Provide the (X, Y) coordinate of the cell's center where the given text is located.  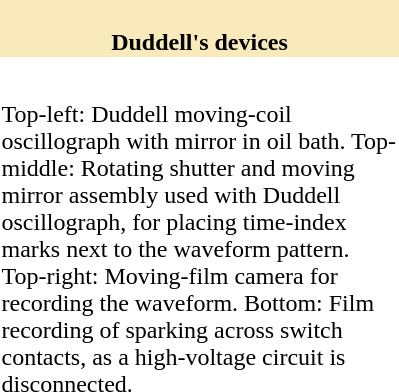
Duddell's devices (200, 28)
